Return (X, Y) of the center of cell containing provided text 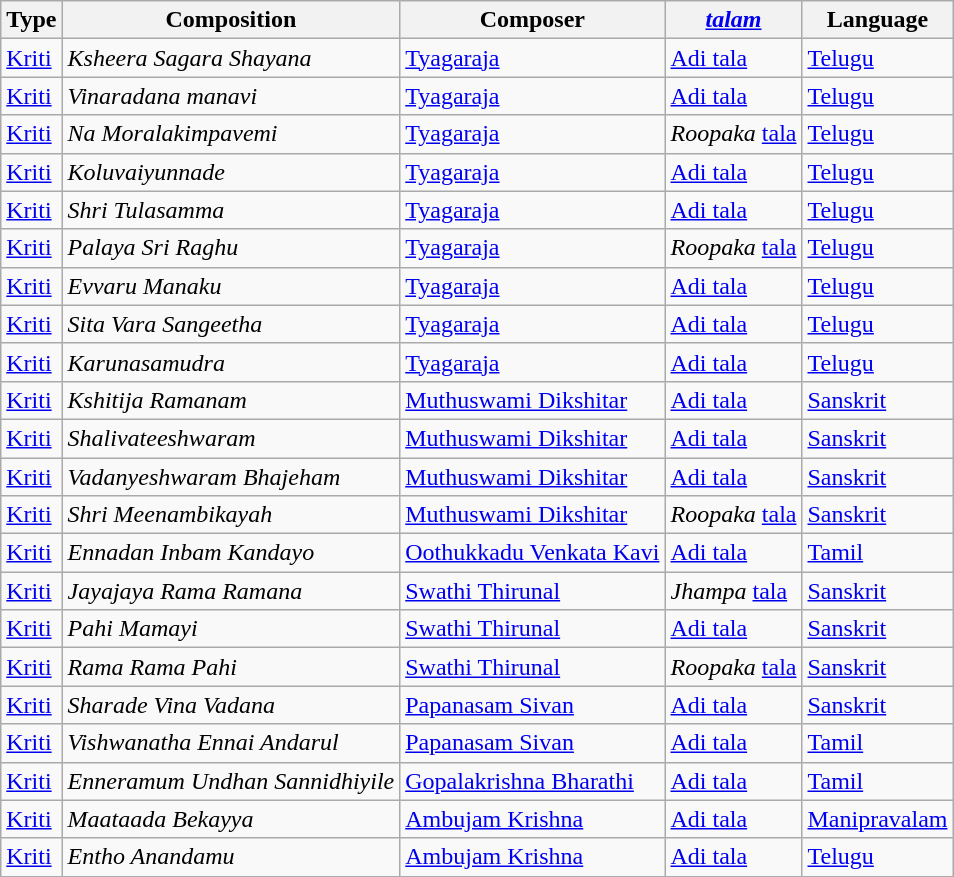
Maataada Bekayya (231, 819)
Composer (532, 20)
Vadanyeshwaram Bhajeham (231, 477)
Palaya Sri Raghu (231, 248)
Ksheera Sagara Shayana (231, 58)
Enneramum Undhan Sannidhiyile (231, 781)
Vishwanatha Ennai Andarul (231, 743)
Karunasamudra (231, 362)
Vinaradana manavi (231, 96)
Na Moralakimpavemi (231, 134)
Pahi Mamayi (231, 629)
Gopalakrishna Bharathi (532, 781)
Shri Tulasamma (231, 210)
Language (878, 20)
Kshitija Ramanam (231, 400)
Evvaru Manaku (231, 286)
Jayajaya Rama Ramana (231, 591)
Shalivateeshwaram (231, 438)
Koluvaiyunnade (231, 172)
Composition (231, 20)
Ennadan Inbam Kandayo (231, 553)
Type (32, 20)
Rama Rama Pahi (231, 667)
Manipravalam (878, 819)
Shri Meenambikayah (231, 515)
Oothukkadu Venkata Kavi (532, 553)
Sharade Vina Vadana (231, 705)
Entho Anandamu (231, 857)
Sita Vara Sangeetha (231, 324)
talam (734, 20)
Jhampa tala (734, 591)
